Detect which cell encompasses the target text, then output its (X, Y) center coordinate. 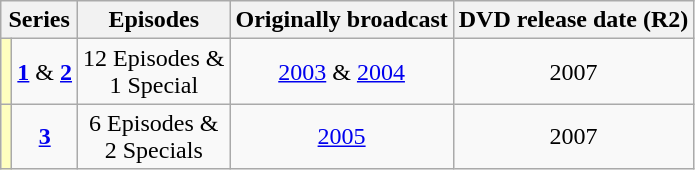
12 Episodes &1 Special (154, 72)
Originally broadcast (342, 20)
Series (40, 20)
Episodes (154, 20)
1 & 2 (45, 72)
2005 (342, 136)
DVD release date (R2) (574, 20)
6 Episodes &2 Specials (154, 136)
2003 & 2004 (342, 72)
3 (45, 136)
